Extract the (X, Y) coordinate from the center of the cell holding the provided text.  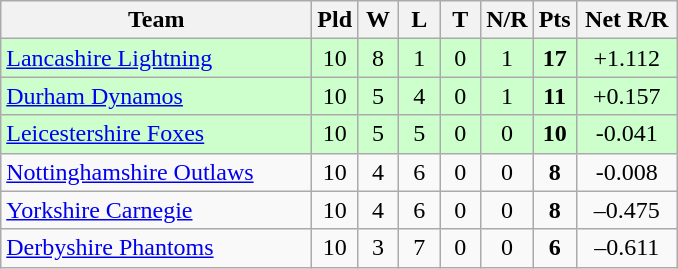
Derbyshire Phantoms (156, 248)
–0.611 (626, 248)
T (460, 20)
17 (554, 58)
L (420, 20)
Net R/R (626, 20)
Nottinghamshire Outlaws (156, 172)
+1.112 (626, 58)
–0.475 (626, 210)
-0.008 (626, 172)
-0.041 (626, 134)
Leicestershire Foxes (156, 134)
3 (378, 248)
Pts (554, 20)
11 (554, 96)
W (378, 20)
Team (156, 20)
Lancashire Lightning (156, 58)
+0.157 (626, 96)
N/R (507, 20)
Yorkshire Carnegie (156, 210)
Pld (335, 20)
Durham Dynamos (156, 96)
7 (420, 248)
